Output the [x, y] coordinate of the center of the cell containing the given text.  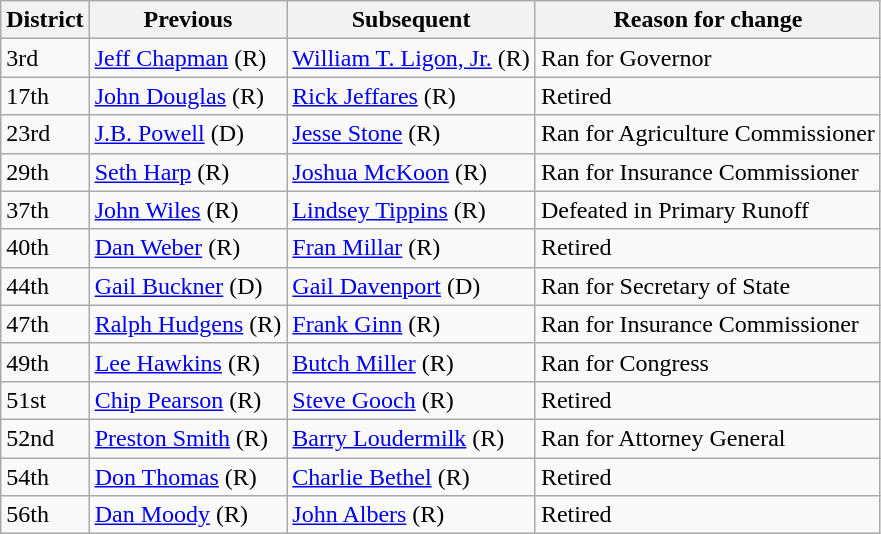
37th [45, 210]
Joshua McKoon (R) [412, 172]
Gail Buckner (D) [188, 286]
Ran for Agriculture Commissioner [708, 134]
Lee Hawkins (R) [188, 362]
Charlie Bethel (R) [412, 477]
Don Thomas (R) [188, 477]
J.B. Powell (D) [188, 134]
William T. Ligon, Jr. (R) [412, 58]
47th [45, 324]
Ran for Secretary of State [708, 286]
John Douglas (R) [188, 96]
Subsequent [412, 20]
John Wiles (R) [188, 210]
23rd [45, 134]
Jesse Stone (R) [412, 134]
Ralph Hudgens (R) [188, 324]
Barry Loudermilk (R) [412, 438]
44th [45, 286]
49th [45, 362]
Dan Weber (R) [188, 248]
Steve Gooch (R) [412, 400]
Fran Millar (R) [412, 248]
Ran for Congress [708, 362]
Butch Miller (R) [412, 362]
Chip Pearson (R) [188, 400]
29th [45, 172]
40th [45, 248]
51st [45, 400]
Dan Moody (R) [188, 515]
17th [45, 96]
Gail Davenport (D) [412, 286]
Jeff Chapman (R) [188, 58]
Rick Jeffares (R) [412, 96]
Reason for change [708, 20]
Previous [188, 20]
Frank Ginn (R) [412, 324]
Defeated in Primary Runoff [708, 210]
52nd [45, 438]
Ran for Governor [708, 58]
3rd [45, 58]
54th [45, 477]
District [45, 20]
Preston Smith (R) [188, 438]
Seth Harp (R) [188, 172]
Ran for Attorney General [708, 438]
John Albers (R) [412, 515]
56th [45, 515]
Lindsey Tippins (R) [412, 210]
